Search for the cell housing the specified text and yield its [X, Y] center coordinate. 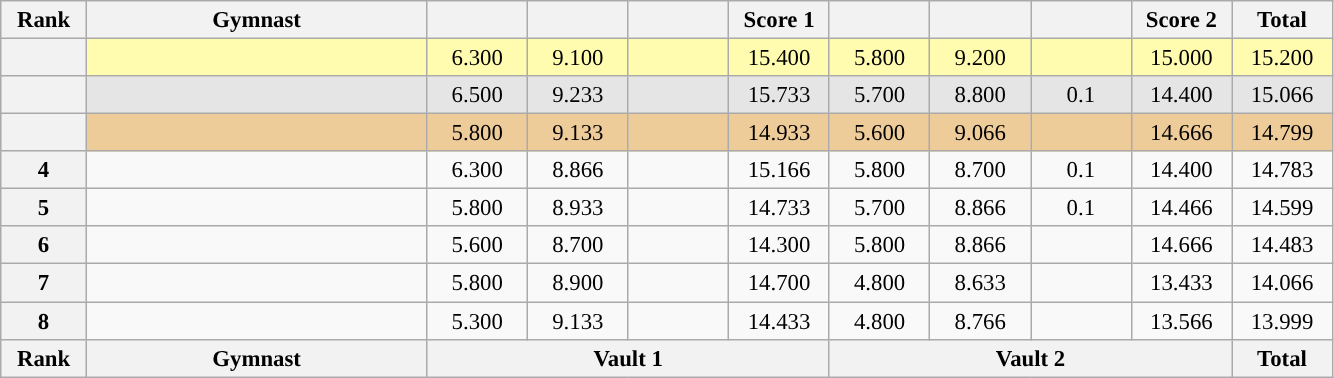
14.433 [780, 321]
14.783 [1282, 170]
9.233 [578, 95]
15.066 [1282, 95]
5 [44, 208]
13.433 [1182, 283]
Vault 2 [1030, 358]
6 [44, 245]
8.933 [578, 208]
14.799 [1282, 133]
15.000 [1182, 58]
15.166 [780, 170]
6.500 [478, 95]
4 [44, 170]
8.633 [980, 283]
8.800 [980, 95]
13.566 [1182, 321]
8.766 [980, 321]
15.200 [1282, 58]
Vault 1 [628, 358]
14.599 [1282, 208]
9.200 [980, 58]
Score 2 [1182, 20]
14.466 [1182, 208]
14.300 [780, 245]
7 [44, 283]
15.400 [780, 58]
14.933 [780, 133]
5.300 [478, 321]
14.733 [780, 208]
15.733 [780, 95]
14.483 [1282, 245]
9.066 [980, 133]
8.900 [578, 283]
9.100 [578, 58]
Score 1 [780, 20]
8 [44, 321]
14.066 [1282, 283]
13.999 [1282, 321]
14.700 [780, 283]
